Return (X, Y) of the center of cell containing provided text 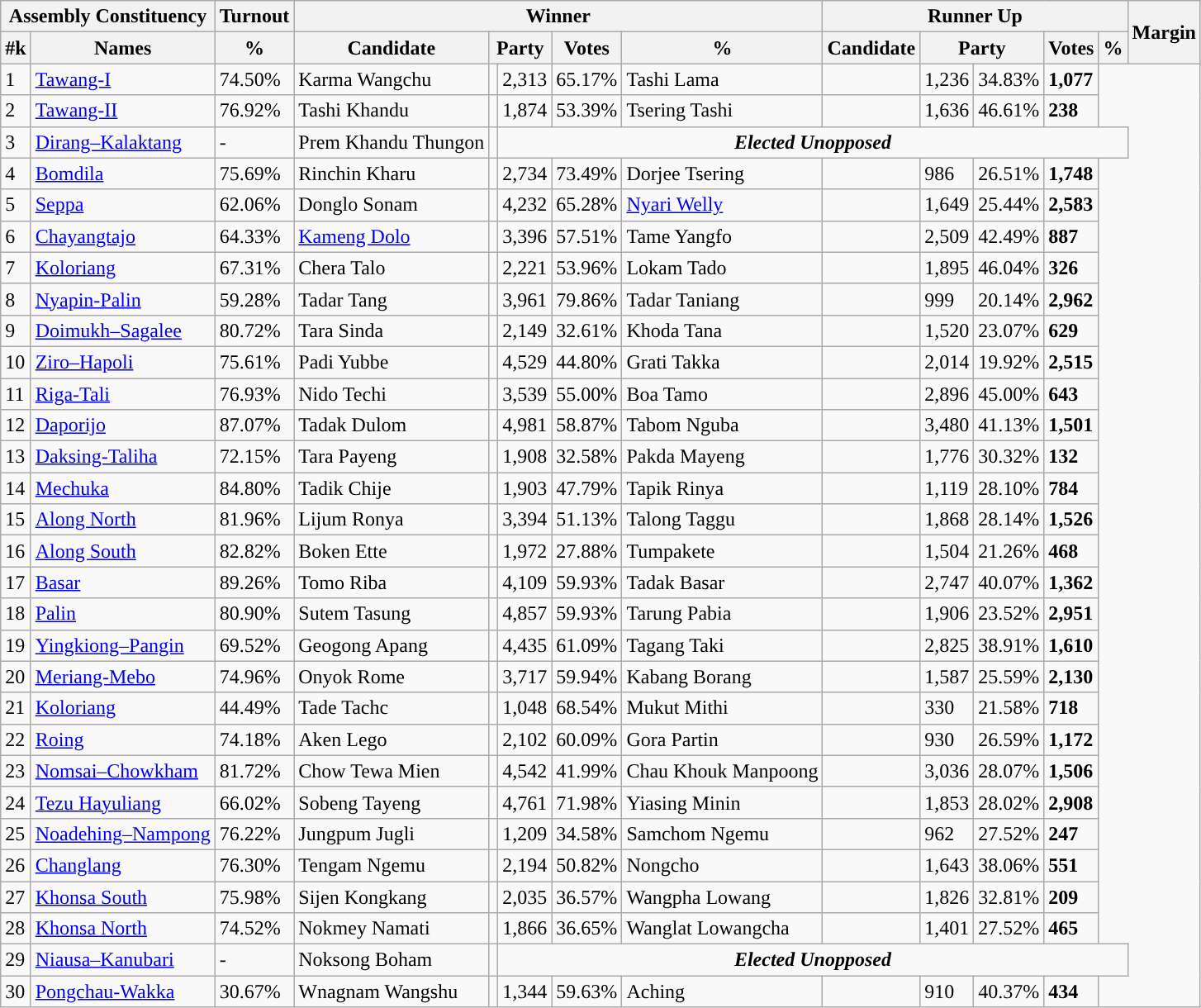
Tara Payeng (392, 457)
Chau Khouk Manpoong (722, 771)
Tashi Khandu (392, 111)
Wanglat Lowangcha (722, 929)
11 (16, 394)
986 (947, 174)
4,529 (525, 362)
89.26% (254, 582)
1,866 (525, 929)
1,895 (947, 268)
#k (16, 48)
1,903 (525, 488)
Chera Talo (392, 268)
65.17% (586, 79)
2,896 (947, 394)
53.96% (586, 268)
3,394 (525, 520)
Doimukh–Sagalee (122, 330)
21.26% (1009, 551)
Nomsai–Chowkham (122, 771)
Tezu Hayuliang (122, 802)
75.98% (254, 896)
2,962 (1071, 299)
2,313 (525, 79)
Sobeng Tayeng (392, 802)
9 (16, 330)
74.96% (254, 677)
34.58% (586, 834)
3,036 (947, 771)
1,972 (525, 551)
Kameng Dolo (392, 236)
36.65% (586, 929)
2,747 (947, 582)
26.51% (1009, 174)
1,236 (947, 79)
Tadar Tang (392, 299)
73.49% (586, 174)
24 (16, 802)
551 (1071, 865)
Margin (1164, 32)
Tara Sinda (392, 330)
79.86% (586, 299)
75.69% (254, 174)
Riga-Tali (122, 394)
1,209 (525, 834)
Mukut Mithi (722, 708)
Nongcho (722, 865)
Dirang–Kalaktang (122, 142)
2,509 (947, 236)
Khoda Tana (722, 330)
Changlang (122, 865)
1,506 (1071, 771)
40.07% (1009, 582)
80.72% (254, 330)
2,583 (1071, 205)
Tadik Chije (392, 488)
Prem Khandu Thungon (392, 142)
28.10% (1009, 488)
1,501 (1071, 426)
Ziro–Hapoli (122, 362)
Niausa–Kanubari (122, 960)
3,396 (525, 236)
57.51% (586, 236)
Daporijo (122, 426)
3,961 (525, 299)
4,232 (525, 205)
74.52% (254, 929)
Tumpakete (722, 551)
Tarung Pabia (722, 614)
14 (16, 488)
Boa Tamo (722, 394)
2,130 (1071, 677)
718 (1071, 708)
38.91% (1009, 645)
643 (1071, 394)
326 (1071, 268)
Nyapin-Palin (122, 299)
Along North (122, 520)
34.83% (1009, 79)
38.06% (1009, 865)
Names (122, 48)
81.72% (254, 771)
46.04% (1009, 268)
Pongchau-Wakka (122, 991)
4,981 (525, 426)
1,344 (525, 991)
Khonsa North (122, 929)
Aching (722, 991)
32.61% (586, 330)
1,908 (525, 457)
1,077 (1071, 79)
51.13% (586, 520)
1,853 (947, 802)
44.80% (586, 362)
41.99% (586, 771)
28.07% (1009, 771)
Tsering Tashi (722, 111)
26 (16, 865)
15 (16, 520)
59.94% (586, 677)
2,102 (525, 739)
Tagang Taki (722, 645)
58.87% (586, 426)
Along South (122, 551)
21.58% (1009, 708)
Tadak Dulom (392, 426)
Nokmey Namati (392, 929)
19.92% (1009, 362)
30.67% (254, 991)
18 (16, 614)
76.93% (254, 394)
Rinchin Kharu (392, 174)
76.30% (254, 865)
Wnagnam Wangshu (392, 991)
Turnout (254, 17)
30.32% (1009, 457)
Sutem Tasung (392, 614)
Tawang-II (122, 111)
27 (16, 896)
1,826 (947, 896)
4,109 (525, 582)
2,149 (525, 330)
30 (16, 991)
Samchom Ngemu (722, 834)
3 (16, 142)
Chow Tewa Mien (392, 771)
Tame Yangfo (722, 236)
784 (1071, 488)
1,172 (1071, 739)
Wangpha Lowang (722, 896)
13 (16, 457)
Yiasing Minin (722, 802)
1,643 (947, 865)
4,542 (525, 771)
1,520 (947, 330)
Tapik Rinya (722, 488)
Kabang Borang (722, 677)
209 (1071, 896)
60.09% (586, 739)
2,908 (1071, 802)
29 (16, 960)
67.31% (254, 268)
68.54% (586, 708)
Meriang-Mebo (122, 677)
1,362 (1071, 582)
61.09% (586, 645)
Jungpum Jugli (392, 834)
1 (16, 79)
Chayangtajo (122, 236)
Tashi Lama (722, 79)
6 (16, 236)
468 (1071, 551)
887 (1071, 236)
1,868 (947, 520)
23.52% (1009, 614)
84.80% (254, 488)
Gora Partin (722, 739)
Lijum Ronya (392, 520)
Seppa (122, 205)
Pakda Mayeng (722, 457)
17 (16, 582)
2,734 (525, 174)
Winner (558, 17)
1,610 (1071, 645)
7 (16, 268)
Tadak Basar (722, 582)
Dorjee Tsering (722, 174)
Noadehing–Nampong (122, 834)
238 (1071, 111)
3,480 (947, 426)
2,014 (947, 362)
Palin (122, 614)
21 (16, 708)
Tawang-I (122, 79)
45.00% (1009, 394)
Basar (122, 582)
Yingkiong–Pangin (122, 645)
25 (16, 834)
962 (947, 834)
10 (16, 362)
Noksong Boham (392, 960)
1,874 (525, 111)
2,035 (525, 896)
59.28% (254, 299)
132 (1071, 457)
Donglo Sonam (392, 205)
Tomo Riba (392, 582)
47.79% (586, 488)
3,717 (525, 677)
Geogong Apang (392, 645)
53.39% (586, 111)
1,526 (1071, 520)
12 (16, 426)
Karma Wangchu (392, 79)
82.82% (254, 551)
Boken Ette (392, 551)
Nido Techi (392, 394)
65.28% (586, 205)
69.52% (254, 645)
Runner Up (975, 17)
Lokam Tado (722, 268)
44.49% (254, 708)
330 (947, 708)
2,515 (1071, 362)
1,504 (947, 551)
28.14% (1009, 520)
28 (16, 929)
Khonsa South (122, 896)
23.07% (1009, 330)
910 (947, 991)
27.88% (586, 551)
465 (1071, 929)
2,221 (525, 268)
4 (16, 174)
1,636 (947, 111)
22 (16, 739)
74.18% (254, 739)
2 (16, 111)
46.61% (1009, 111)
4,857 (525, 614)
26.59% (1009, 739)
2,951 (1071, 614)
81.96% (254, 520)
Sijen Kongkang (392, 896)
50.82% (586, 865)
19 (16, 645)
Padi Yubbe (392, 362)
1,776 (947, 457)
25.44% (1009, 205)
Tengam Ngemu (392, 865)
36.57% (586, 896)
20 (16, 677)
72.15% (254, 457)
Assembly Constituency (107, 17)
Nyari Welly (722, 205)
59.63% (586, 991)
Bomdila (122, 174)
20.14% (1009, 299)
76.92% (254, 111)
71.98% (586, 802)
1,906 (947, 614)
42.49% (1009, 236)
4,761 (525, 802)
2,194 (525, 865)
Onyok Rome (392, 677)
Daksing-Taliha (122, 457)
999 (947, 299)
Talong Taggu (722, 520)
1,587 (947, 677)
5 (16, 205)
28.02% (1009, 802)
247 (1071, 834)
62.06% (254, 205)
434 (1071, 991)
1,401 (947, 929)
930 (947, 739)
80.90% (254, 614)
40.37% (1009, 991)
32.81% (1009, 896)
25.59% (1009, 677)
1,048 (525, 708)
4,435 (525, 645)
1,748 (1071, 174)
1,119 (947, 488)
629 (1071, 330)
Tade Tachc (392, 708)
Grati Takka (722, 362)
Mechuka (122, 488)
64.33% (254, 236)
76.22% (254, 834)
32.58% (586, 457)
3,539 (525, 394)
66.02% (254, 802)
1,649 (947, 205)
41.13% (1009, 426)
Tadar Taniang (722, 299)
74.50% (254, 79)
8 (16, 299)
16 (16, 551)
2,825 (947, 645)
87.07% (254, 426)
Tabom Nguba (722, 426)
Roing (122, 739)
23 (16, 771)
75.61% (254, 362)
Aken Lego (392, 739)
55.00% (586, 394)
